Extract the (x, y) coordinate from the center of the cell holding the provided text.  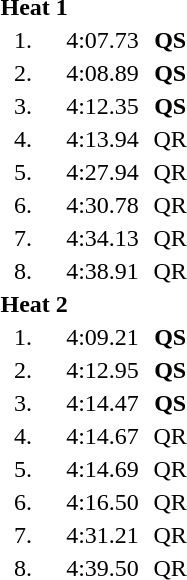
4:31.21 (102, 535)
4:38.91 (102, 271)
4:16.50 (102, 502)
4:09.21 (102, 337)
4:14.47 (102, 403)
4:34.13 (102, 238)
4:12.95 (102, 370)
4:14.67 (102, 436)
4:12.35 (102, 106)
4:27.94 (102, 172)
4:30.78 (102, 205)
4:13.94 (102, 139)
4:07.73 (102, 40)
4:14.69 (102, 469)
4:08.89 (102, 73)
